Determine the (x, y) coordinate at the center of the cell enclosing the given text.  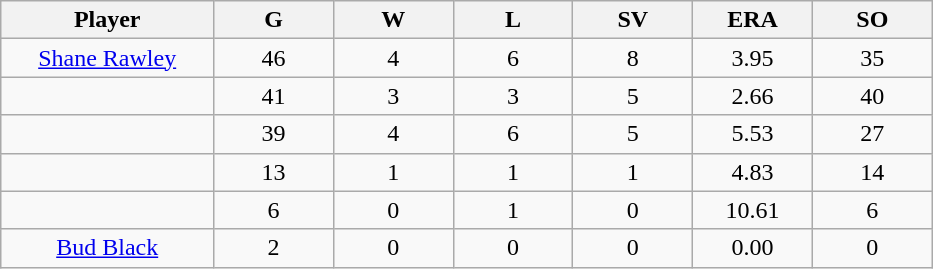
2 (274, 248)
G (274, 20)
Bud Black (108, 248)
46 (274, 58)
41 (274, 96)
27 (872, 134)
5.53 (753, 134)
4.83 (753, 172)
2.66 (753, 96)
SV (633, 20)
3.95 (753, 58)
0.00 (753, 248)
13 (274, 172)
L (513, 20)
8 (633, 58)
W (393, 20)
39 (274, 134)
35 (872, 58)
14 (872, 172)
40 (872, 96)
ERA (753, 20)
Player (108, 20)
Shane Rawley (108, 58)
10.61 (753, 210)
SO (872, 20)
